From the cell containing the given text, extract its center point as (x, y) coordinate. 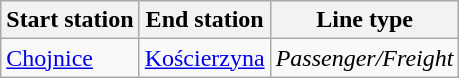
Start station (70, 20)
Chojnice (70, 58)
End station (204, 20)
Kościerzyna (204, 58)
Passenger/Freight (364, 58)
Line type (364, 20)
